Output the [x, y] coordinate of the center of the cell containing the given text.  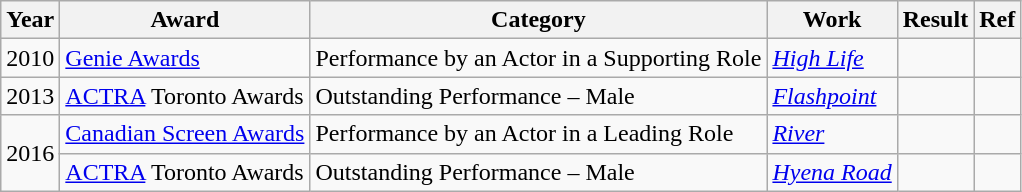
Year [30, 20]
Canadian Screen Awards [185, 134]
Performance by an Actor in a Supporting Role [538, 58]
2013 [30, 96]
Category [538, 20]
Flashpoint [832, 96]
High Life [832, 58]
2016 [30, 153]
Performance by an Actor in a Leading Role [538, 134]
Genie Awards [185, 58]
River [832, 134]
Hyena Road [832, 172]
Ref [998, 20]
Result [935, 20]
2010 [30, 58]
Award [185, 20]
Work [832, 20]
